Search for the cell housing the specified text and yield its [x, y] center coordinate. 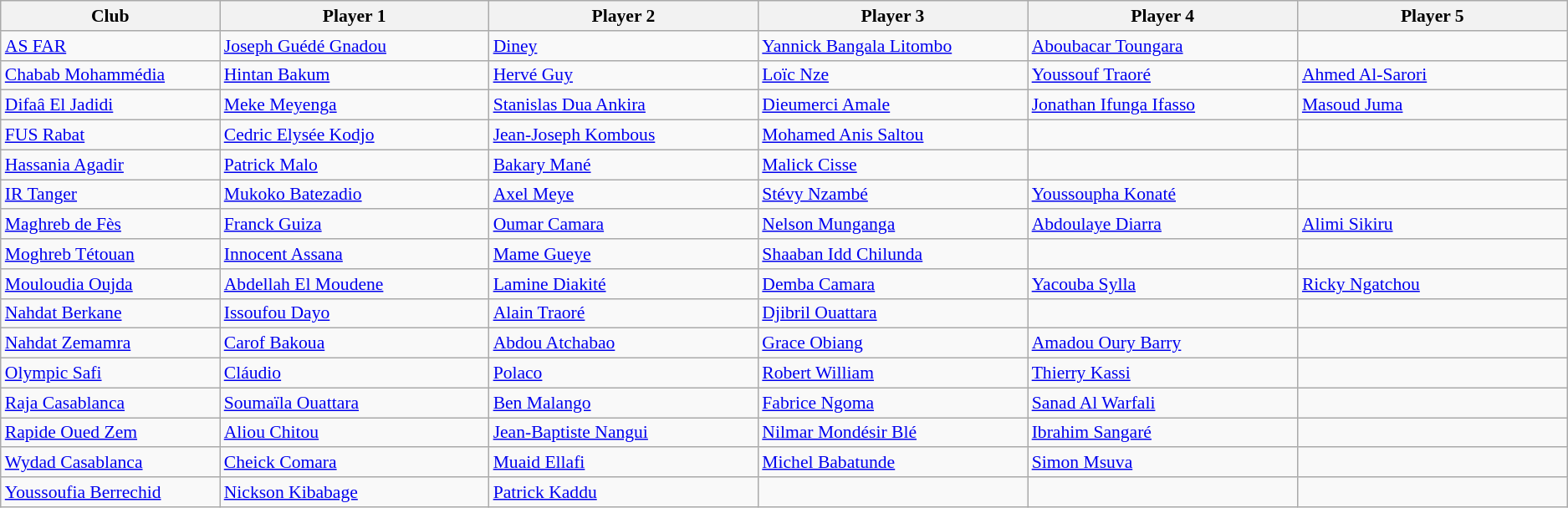
Stanislas Dua Ankira [624, 105]
Soumaïla Ouattara [355, 403]
Amadou Oury Barry [1162, 343]
Abdoulaye Diarra [1162, 225]
Abdellah El Moudene [355, 284]
Robert William [892, 373]
Fabrice Ngoma [892, 403]
Demba Camara [892, 284]
Wydad Casablanca [110, 463]
Alain Traoré [624, 313]
Alimi Sikiru [1433, 225]
Nelson Munganga [892, 225]
Youssoufia Berrechid [110, 492]
Diney [624, 46]
Cheick Comara [355, 463]
Raja Casablanca [110, 403]
Hintan Bakum [355, 75]
Thierry Kassi [1162, 373]
Patrick Malo [355, 165]
Abdou Atchabao [624, 343]
Nickson Kibabage [355, 492]
Loïc Nze [892, 75]
Grace Obiang [892, 343]
Mukoko Batezadio [355, 195]
Olympic Safi [110, 373]
Nilmar Mondésir Blé [892, 433]
AS FAR [110, 46]
FUS Rabat [110, 135]
Player 1 [355, 16]
Jean-Joseph Kombous [624, 135]
Mouloudia Oujda [110, 284]
Cláudio [355, 373]
Youssoupha Konaté [1162, 195]
Masoud Juma [1433, 105]
Axel Meye [624, 195]
Ben Malango [624, 403]
Oumar Camara [624, 225]
Rapide Oued Zem [110, 433]
Yannick Bangala Litombo [892, 46]
Player 4 [1162, 16]
Stévy Nzambé [892, 195]
Djibril Ouattara [892, 313]
Maghreb de Fès [110, 225]
Hassania Agadir [110, 165]
Carof Bakoua [355, 343]
Hervé Guy [624, 75]
IR Tanger [110, 195]
Patrick Kaddu [624, 492]
Player 3 [892, 16]
Youssouf Traoré [1162, 75]
Aliou Chitou [355, 433]
Bakary Mané [624, 165]
Nahdat Zemamra [110, 343]
Polaco [624, 373]
Dieumerci Amale [892, 105]
Ibrahim Sangaré [1162, 433]
Mame Gueye [624, 254]
Club [110, 16]
Franck Guiza [355, 225]
Mohamed Anis Saltou [892, 135]
Nahdat Berkane [110, 313]
Lamine Diakité [624, 284]
Aboubacar Toungara [1162, 46]
Difaâ El Jadidi [110, 105]
Michel Babatunde [892, 463]
Yacouba Sylla [1162, 284]
Ahmed Al-Sarori [1433, 75]
Meke Meyenga [355, 105]
Simon Msuva [1162, 463]
Cedric Elysée Kodjo [355, 135]
Innocent Assana [355, 254]
Malick Cisse [892, 165]
Muaid Ellafi [624, 463]
Jean-Baptiste Nangui [624, 433]
Joseph Guédé Gnadou [355, 46]
Moghreb Tétouan [110, 254]
Player 2 [624, 16]
Sanad Al Warfali [1162, 403]
Jonathan Ifunga Ifasso [1162, 105]
Ricky Ngatchou [1433, 284]
Issoufou Dayo [355, 313]
Chabab Mohammédia [110, 75]
Player 5 [1433, 16]
Shaaban Idd Chilunda [892, 254]
